Find where the given text appears and provide that cell's center as [X, Y] coordinate. 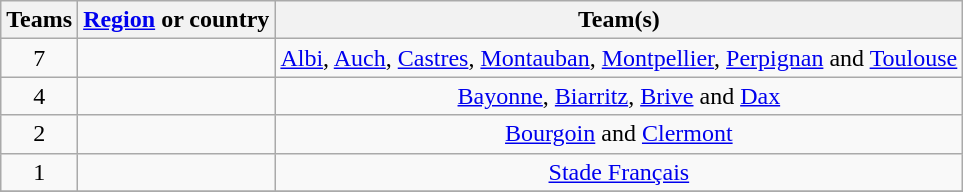
Bourgoin and Clermont [619, 134]
2 [40, 134]
Teams [40, 20]
4 [40, 96]
1 [40, 172]
7 [40, 58]
Region or country [176, 20]
Albi, Auch, Castres, Montauban, Montpellier, Perpignan and Toulouse [619, 58]
Stade Français [619, 172]
Bayonne, Biarritz, Brive and Dax [619, 96]
Team(s) [619, 20]
